Return the [X, Y] coordinate for the center point of the cell that contains the specified text.  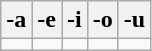
-i [75, 20]
-e [47, 20]
-o [102, 20]
-u [134, 20]
-a [16, 20]
